Search for the cell housing the specified text and yield its [x, y] center coordinate. 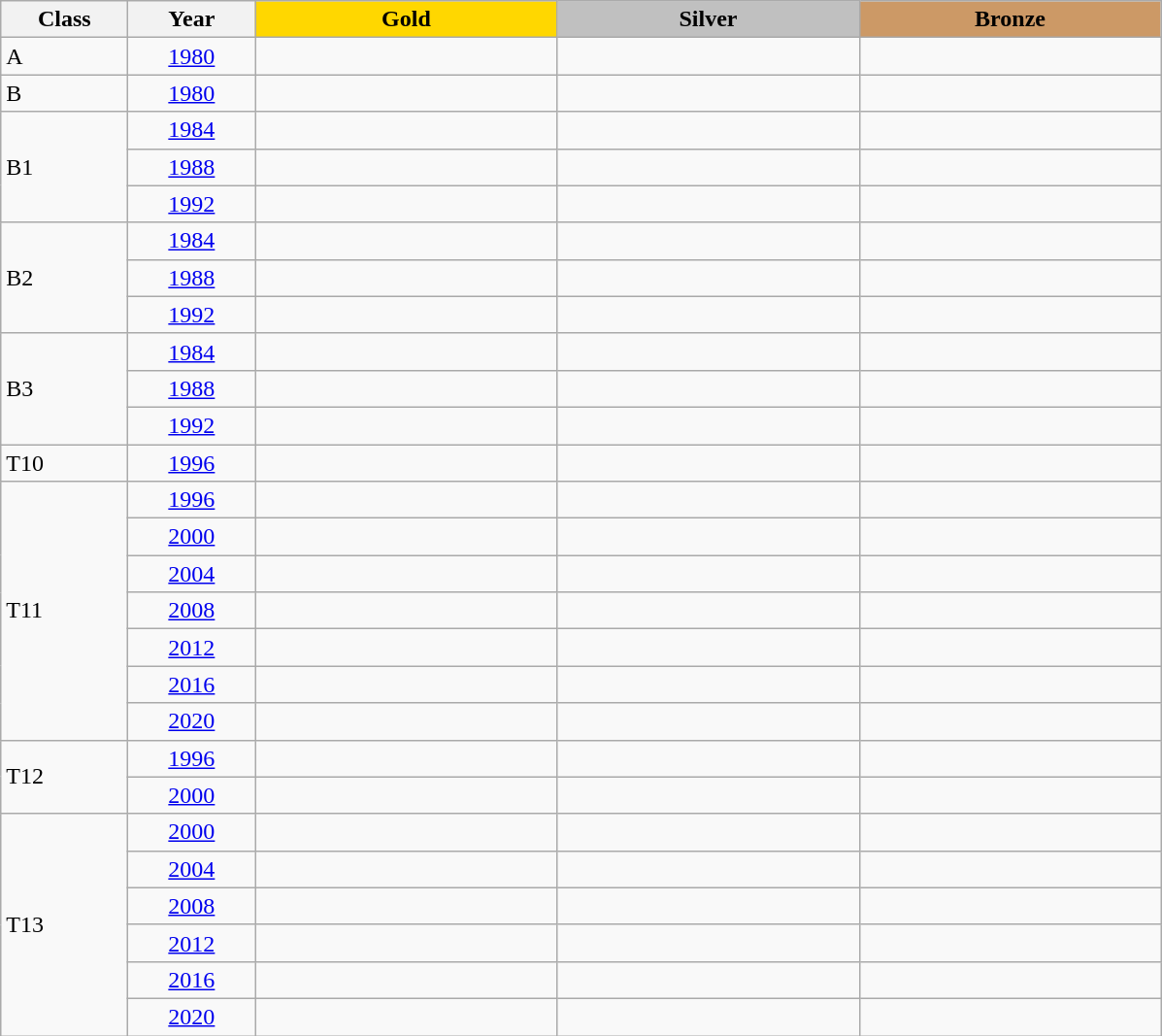
B2 [64, 278]
Bronze [1010, 19]
Silver [709, 19]
T11 [64, 611]
B [64, 93]
B1 [64, 167]
Year [192, 19]
A [64, 56]
B3 [64, 388]
Class [64, 19]
T13 [64, 924]
T12 [64, 777]
Gold [406, 19]
T10 [64, 463]
